Output the [x, y] coordinate of the center of the cell containing the given text.  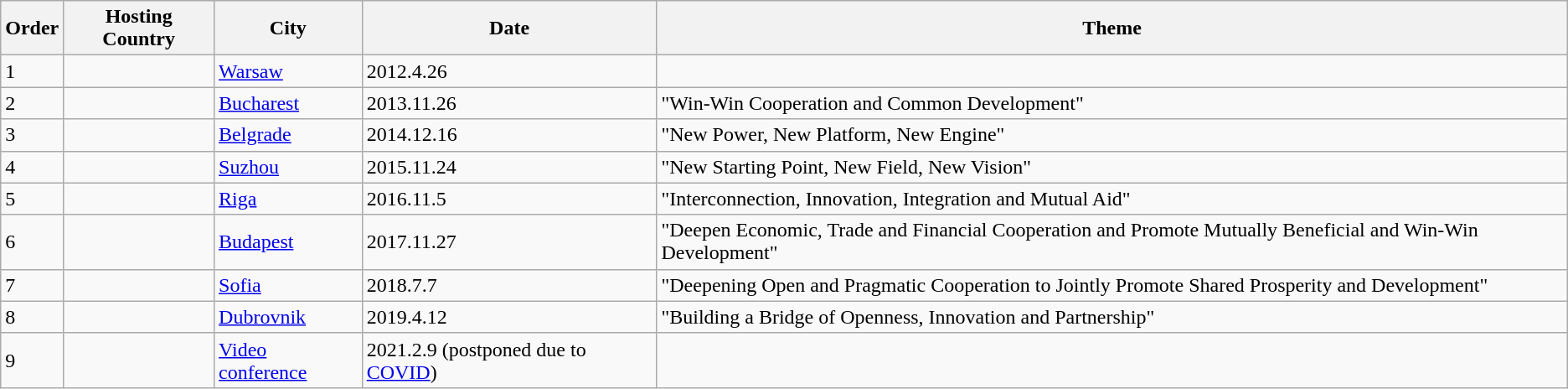
Bucharest [288, 103]
2018.7.7 [509, 285]
Budapest [288, 241]
2 [32, 103]
6 [32, 241]
Dubrovnik [288, 317]
9 [32, 360]
Order [32, 29]
8 [32, 317]
4 [32, 167]
"New Starting Point, New Field, New Vision" [1112, 167]
1 [32, 71]
2012.4.26 [509, 71]
Video conference [288, 360]
7 [32, 285]
Date [509, 29]
2013.11.26 [509, 103]
5 [32, 199]
2014.12.16 [509, 135]
Suzhou [288, 167]
Theme [1112, 29]
2016.11.5 [509, 199]
2019.4.12 [509, 317]
Warsaw [288, 71]
"Win-Win Cooperation and Common Development" [1112, 103]
3 [32, 135]
2017.11.27 [509, 241]
"New Power, New Platform, New Engine" [1112, 135]
City [288, 29]
"Building a Bridge of Openness, Innovation and Partnership" [1112, 317]
Sofia [288, 285]
"Interconnection, Innovation, Integration and Mutual Aid" [1112, 199]
Hosting Country [139, 29]
"Deepen Economic, Trade and Financial Cooperation and Promote Mutually Beneficial and Win-Win Development" [1112, 241]
Belgrade [288, 135]
Riga [288, 199]
2021.2.9 (postponed due to COVID) [509, 360]
2015.11.24 [509, 167]
"Deepening Open and Pragmatic Cooperation to Jointly Promote Shared Prosperity and Development" [1112, 285]
